Capture the cell that displays the provided text and extract its [x, y] central coordinate. 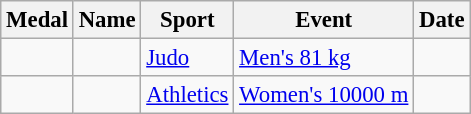
Athletics [188, 95]
Judo [188, 58]
Event [324, 20]
Sport [188, 20]
Men's 81 kg [324, 58]
Women's 10000 m [324, 95]
Medal [38, 20]
Name [107, 20]
Date [442, 20]
